For the text-containing cell, return its midpoint in [X, Y] coordinate format. 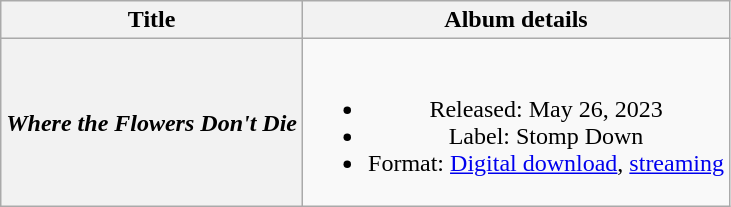
Album details [516, 20]
Title [152, 20]
Released: May 26, 2023Label: Stomp DownFormat: Digital download, streaming [516, 122]
Where the Flowers Don't Die [152, 122]
